Extract the (x, y) coordinate from the center of the cell holding the provided text.  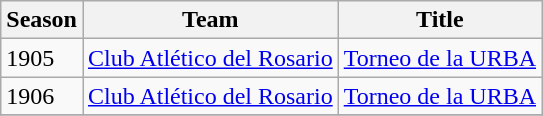
Season (42, 20)
1905 (42, 58)
Title (440, 20)
Team (210, 20)
1906 (42, 96)
